Return (X, Y) of the center of cell containing provided text 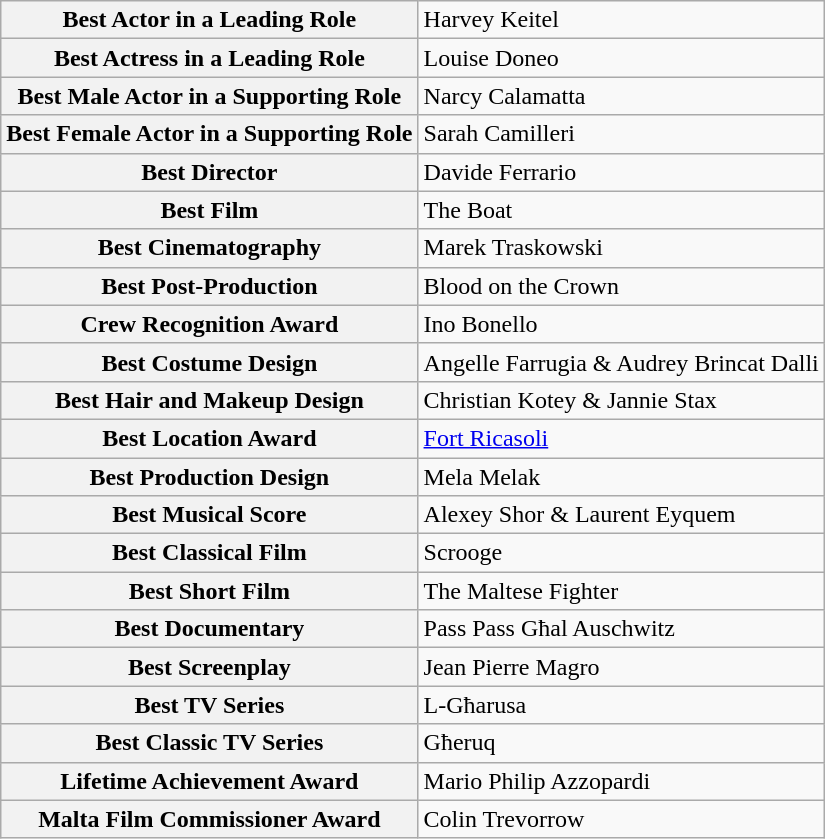
Mela Melak (621, 477)
Best Classical Film (210, 553)
Crew Recognition Award (210, 324)
Narcy Calamatta (621, 96)
Best Actress in a Leading Role (210, 58)
Mario Philip Azzopardi (621, 781)
Lifetime Achievement Award (210, 781)
Best Actor in a Leading Role (210, 20)
Best Production Design (210, 477)
Jean Pierre Magro (621, 667)
Best Film (210, 210)
Malta Film Commissioner Award (210, 819)
Best Short Film (210, 591)
The Boat (621, 210)
Best TV Series (210, 705)
Pass Pass Għal Auschwitz (621, 629)
Marek Traskowski (621, 248)
Louise Doneo (621, 58)
L-Għarusa (621, 705)
Għeruq (621, 743)
Christian Kotey & Jannie Stax (621, 400)
Alexey Shor & Laurent Eyquem (621, 515)
Best Hair and Makeup Design (210, 400)
Fort Ricasoli (621, 438)
Blood on the Crown (621, 286)
Ino Bonello (621, 324)
The Maltese Fighter (621, 591)
Best Musical Score (210, 515)
Best Female Actor in a Supporting Role (210, 134)
Best Male Actor in a Supporting Role (210, 96)
Best Costume Design (210, 362)
Best Screenplay (210, 667)
Best Location Award (210, 438)
Colin Trevorrow (621, 819)
Best Classic TV Series (210, 743)
Best Cinematography (210, 248)
Davide Ferrario (621, 172)
Sarah Camilleri (621, 134)
Angelle Farrugia & Audrey Brincat Dalli (621, 362)
Best Documentary (210, 629)
Best Director (210, 172)
Scrooge (621, 553)
Best Post-Production (210, 286)
Harvey Keitel (621, 20)
